Provide the (x, y) coordinate of the cell's center where the given text is located.  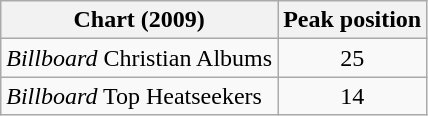
14 (352, 96)
Billboard Top Heatseekers (140, 96)
Peak position (352, 20)
Chart (2009) (140, 20)
Billboard Christian Albums (140, 58)
25 (352, 58)
